Extract the (x, y) coordinate from the center of the cell holding the provided text.  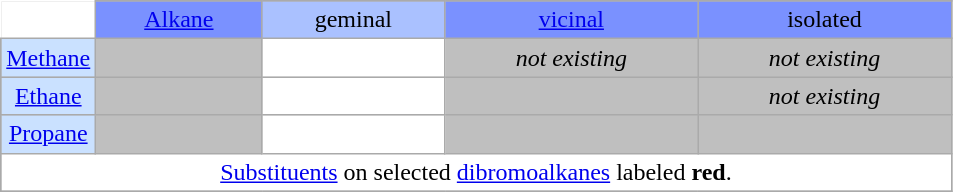
isolated (824, 20)
Ethane (48, 96)
Substituents on selected dibromoalkanes labeled red. (476, 172)
Alkane (179, 20)
Methane (48, 58)
geminal (354, 20)
Propane (48, 134)
vicinal (572, 20)
